Determine the [X, Y] coordinate at the center of the cell enclosing the given text.  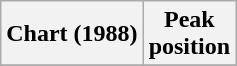
Chart (1988) [72, 34]
Peakposition [189, 34]
